Determine the (x, y) coordinate at the center of the cell enclosing the given text.  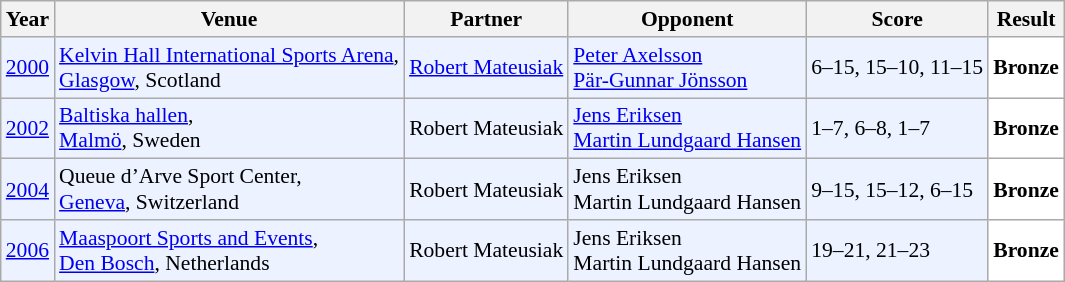
Opponent (687, 19)
Partner (486, 19)
1–7, 6–8, 1–7 (897, 128)
Result (1026, 19)
Queue d’Arve Sport Center,Geneva, Switzerland (229, 190)
2006 (28, 250)
Baltiska hallen,Malmö, Sweden (229, 128)
Score (897, 19)
2000 (28, 68)
6–15, 15–10, 11–15 (897, 68)
Kelvin Hall International Sports Arena,Glasgow, Scotland (229, 68)
2002 (28, 128)
Peter Axelsson Pär-Gunnar Jönsson (687, 68)
Venue (229, 19)
Maaspoort Sports and Events,Den Bosch, Netherlands (229, 250)
Year (28, 19)
2004 (28, 190)
19–21, 21–23 (897, 250)
9–15, 15–12, 6–15 (897, 190)
